Return the (x, y) coordinate for the center point of the cell that contains the specified text.  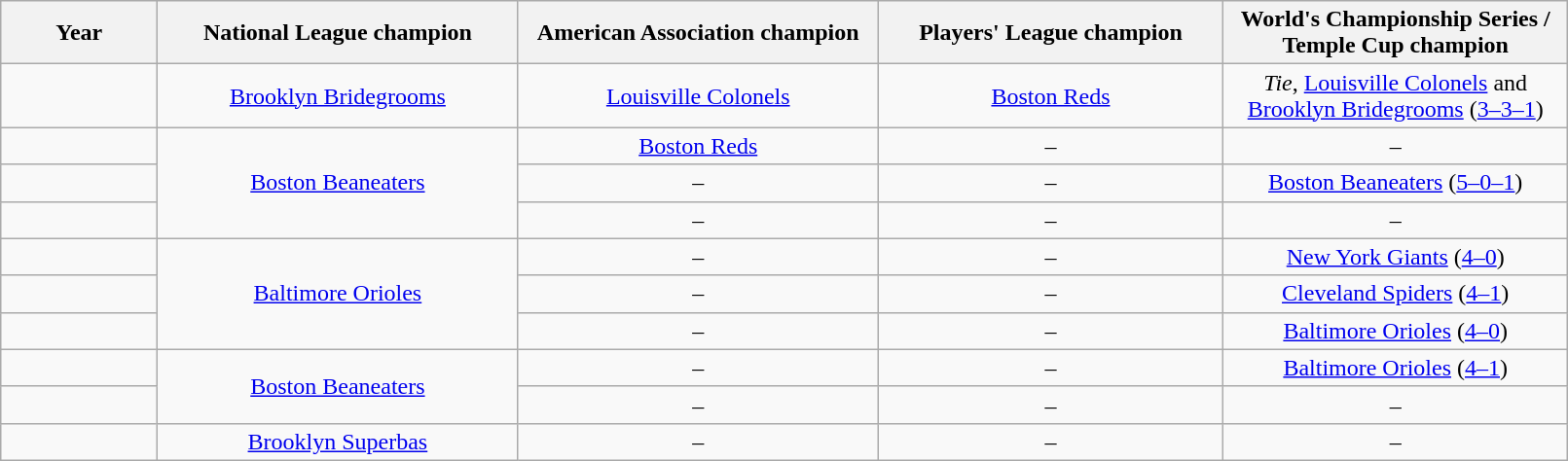
Tie, Louisville Colonels and Brooklyn Bridegrooms (3–3–1) (1396, 95)
Louisville Colonels (698, 95)
Brooklyn Superbas (338, 442)
National League champion (338, 33)
Brooklyn Bridegrooms (338, 95)
World's Championship Series / Temple Cup champion (1396, 33)
New York Giants (4–0) (1396, 257)
American Association champion (698, 33)
Boston Beaneaters (5–0–1) (1396, 183)
Players' League champion (1050, 33)
Baltimore Orioles (338, 294)
Baltimore Orioles (4–0) (1396, 331)
Year (80, 33)
Cleveland Spiders (4–1) (1396, 294)
Baltimore Orioles (4–1) (1396, 368)
